Extract the [x, y] coordinate from the center of the cell holding the provided text.  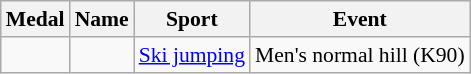
Men's normal hill (K90) [360, 55]
Sport [192, 19]
Event [360, 19]
Medal [36, 19]
Name [102, 19]
Ski jumping [192, 55]
